From the cell containing the given text, extract its center point as (X, Y) coordinate. 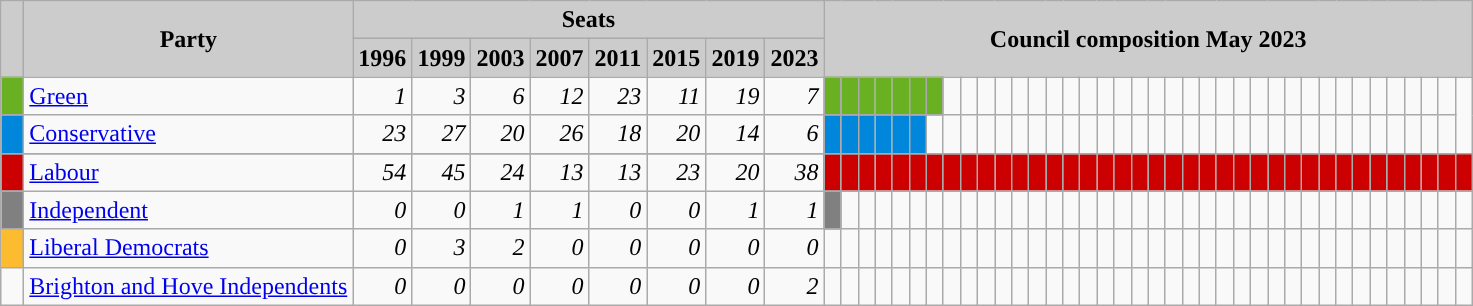
54 (382, 172)
19 (736, 96)
26 (560, 134)
7 (794, 96)
45 (442, 172)
Council composition May 2023 (1148, 39)
18 (618, 134)
14 (736, 134)
Labour (188, 172)
Liberal Democrats (188, 248)
38 (794, 172)
Seats (588, 20)
2003 (500, 58)
2015 (676, 58)
2007 (560, 58)
2019 (736, 58)
Brighton and Hove Independents (188, 286)
Green (188, 96)
2023 (794, 58)
12 (560, 96)
Conservative (188, 134)
1999 (442, 58)
11 (676, 96)
Independent (188, 210)
24 (500, 172)
2011 (618, 58)
Party (188, 39)
1996 (382, 58)
27 (442, 134)
